For the text-containing cell, return its midpoint in [x, y] coordinate format. 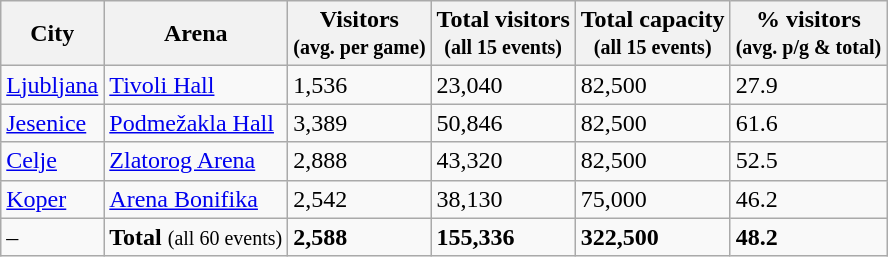
Total capacity(all 15 events) [652, 34]
3,389 [360, 123]
43,320 [503, 161]
Jesenice [52, 123]
Ljubljana [52, 85]
Total visitors(all 15 events) [503, 34]
1,536 [360, 85]
Zlatorog Arena [196, 161]
Celje [52, 161]
Visitors(avg. per game) [360, 34]
City [52, 34]
27.9 [808, 85]
322,500 [652, 237]
2,588 [360, 237]
75,000 [652, 199]
2,888 [360, 161]
– [52, 237]
46.2 [808, 199]
Tivoli Hall [196, 85]
50,846 [503, 123]
Total (all 60 events) [196, 237]
% visitors(avg. p/g & total) [808, 34]
155,336 [503, 237]
Koper [52, 199]
2,542 [360, 199]
23,040 [503, 85]
61.6 [808, 123]
48.2 [808, 237]
52.5 [808, 161]
Podmežakla Hall [196, 123]
Arena Bonifika [196, 199]
Arena [196, 34]
38,130 [503, 199]
